Identify which cell holds the provided text, then report its [X, Y] central coordinate. 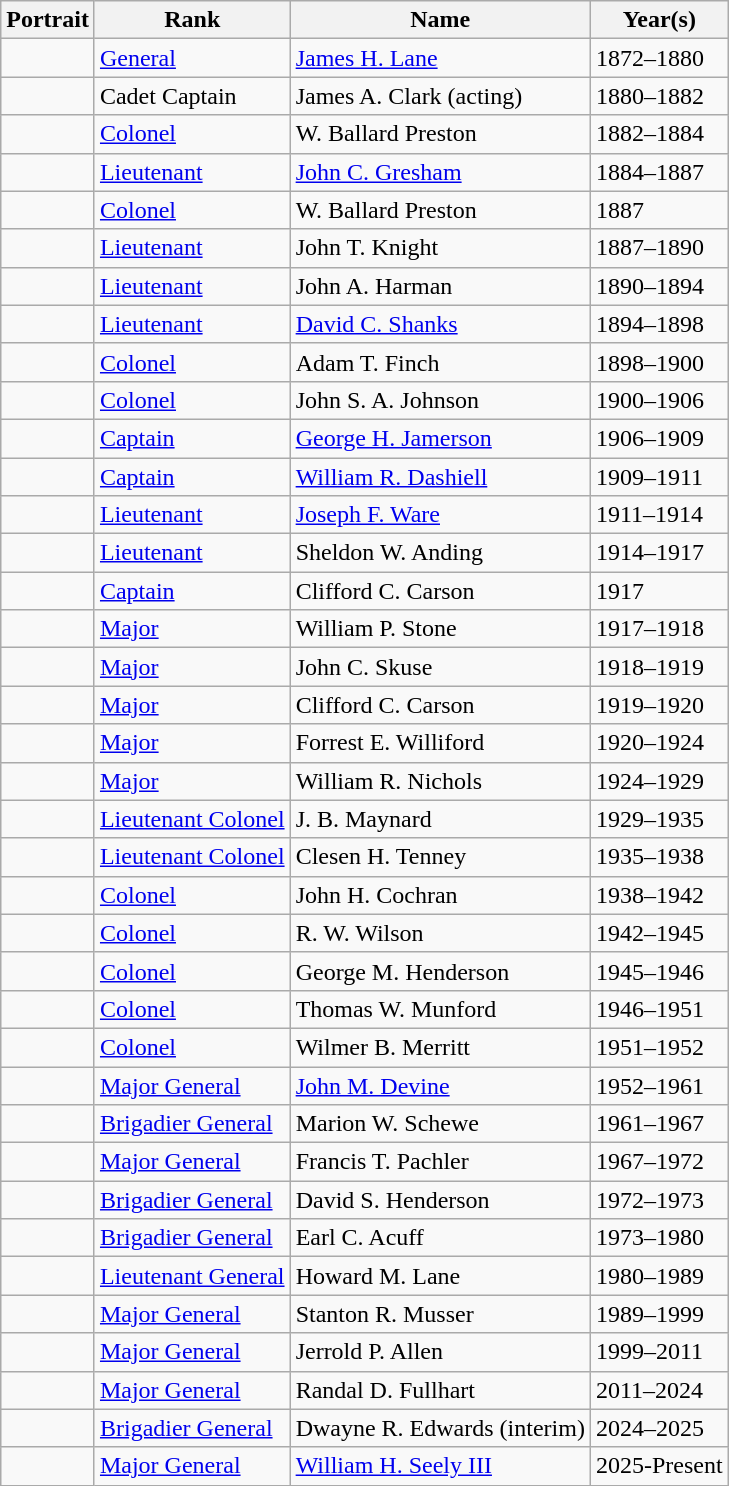
1929–1935 [659, 819]
1920–1924 [659, 743]
Thomas W. Munford [440, 1009]
1989–1999 [659, 1314]
Stanton R. Musser [440, 1314]
David C. Shanks [440, 324]
1946–1951 [659, 1009]
1919–1920 [659, 705]
1906–1909 [659, 438]
William P. Stone [440, 629]
2024–2025 [659, 1428]
William R. Dashiell [440, 477]
1967–1972 [659, 1162]
1872–1880 [659, 58]
1890–1894 [659, 286]
Name [440, 20]
1917 [659, 591]
Clesen H. Tenney [440, 857]
1898–1900 [659, 362]
John C. Gresham [440, 172]
1880–1882 [659, 96]
James A. Clark (acting) [440, 96]
Francis T. Pachler [440, 1162]
1887–1890 [659, 248]
1973–1980 [659, 1238]
Year(s) [659, 20]
1952–1961 [659, 1085]
Lieutenant General [192, 1276]
Marion W. Schewe [440, 1124]
John T. Knight [440, 248]
John H. Cochran [440, 895]
John A. Harman [440, 286]
1924–1929 [659, 781]
William R. Nichols [440, 781]
2011–2024 [659, 1390]
William H. Seely III [440, 1466]
Earl C. Acuff [440, 1238]
Portrait [48, 20]
Joseph F. Ware [440, 515]
1999–2011 [659, 1352]
Dwayne R. Edwards (interim) [440, 1428]
1917–1918 [659, 629]
George M. Henderson [440, 971]
1951–1952 [659, 1047]
1911–1914 [659, 515]
John C. Skuse [440, 667]
2025-Present [659, 1466]
James H. Lane [440, 58]
Howard M. Lane [440, 1276]
1935–1938 [659, 857]
David S. Henderson [440, 1200]
1914–1917 [659, 553]
1972–1973 [659, 1200]
1945–1946 [659, 971]
Forrest E. Williford [440, 743]
1909–1911 [659, 477]
Wilmer B. Merritt [440, 1047]
R. W. Wilson [440, 933]
General [192, 58]
John M. Devine [440, 1085]
Randal D. Fullhart [440, 1390]
Rank [192, 20]
Adam T. Finch [440, 362]
Jerrold P. Allen [440, 1352]
Sheldon W. Anding [440, 553]
George H. Jamerson [440, 438]
1918–1919 [659, 667]
1980–1989 [659, 1276]
1942–1945 [659, 933]
1882–1884 [659, 134]
John S. A. Johnson [440, 400]
Cadet Captain [192, 96]
1938–1942 [659, 895]
1884–1887 [659, 172]
1887 [659, 210]
1961–1967 [659, 1124]
1900–1906 [659, 400]
1894–1898 [659, 324]
J. B. Maynard [440, 819]
